Locate the cell with the specified text and output its [X, Y] center coordinate. 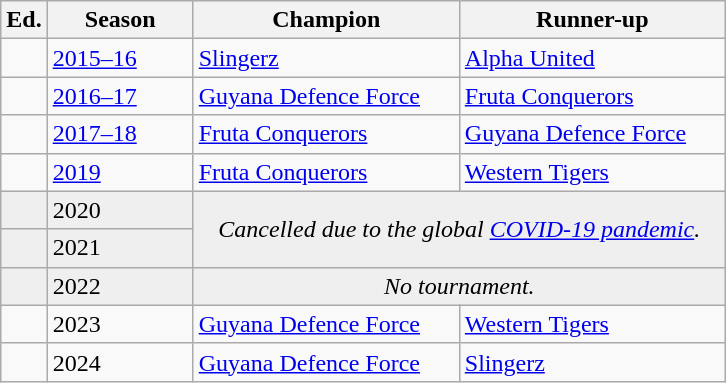
2021 [120, 248]
Cancelled due to the global COVID-19 pandemic. [459, 229]
2015–16 [120, 58]
2024 [120, 362]
2019 [120, 172]
Season [120, 20]
Ed. [24, 20]
2017–18 [120, 134]
2016–17 [120, 96]
Champion [326, 20]
Runner-up [592, 20]
2023 [120, 324]
2020 [120, 210]
No tournament. [459, 286]
Alpha United [592, 58]
2022 [120, 286]
